For the text-containing cell, return its midpoint in (x, y) coordinate format. 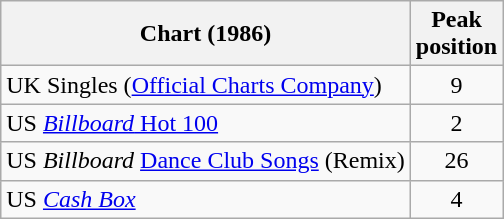
Chart (1986) (206, 34)
9 (456, 85)
4 (456, 199)
UK Singles (Official Charts Company) (206, 85)
Peakposition (456, 34)
US Cash Box (206, 199)
US Billboard Hot 100 (206, 123)
US Billboard Dance Club Songs (Remix) (206, 161)
26 (456, 161)
2 (456, 123)
